From the cell containing the given text, extract its center point as [x, y] coordinate. 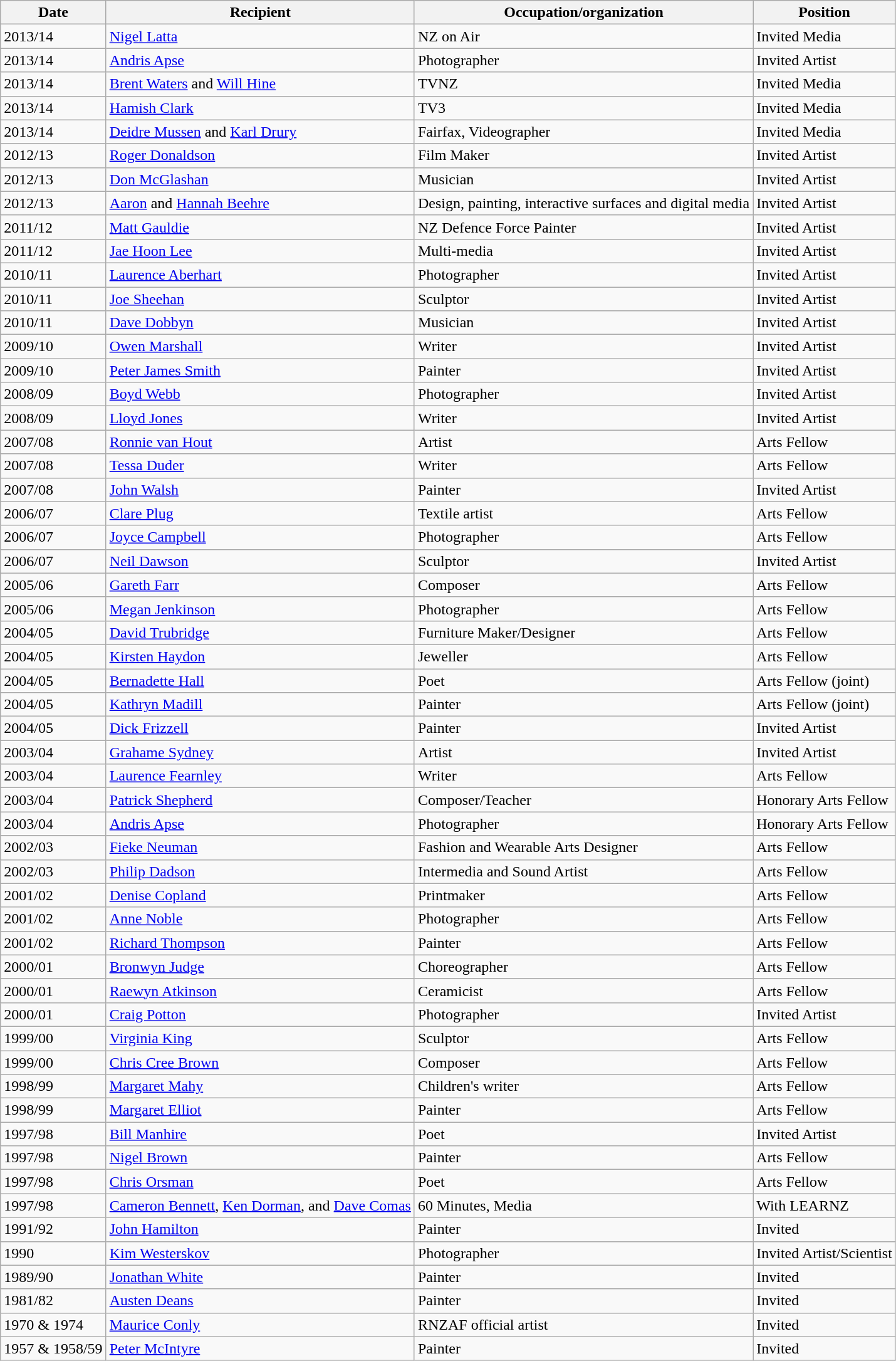
Megan Jenkinson [260, 609]
Laurence Fearnley [260, 776]
1970 & 1974 [53, 1325]
John Hamilton [260, 1229]
Deidre Mussen and Karl Drury [260, 132]
Choreographer [583, 967]
Hamish Clark [260, 108]
Film Maker [583, 155]
Virginia King [260, 1038]
Textile artist [583, 513]
Joe Sheehan [260, 299]
Clare Plug [260, 513]
Jae Hoon Lee [260, 251]
Patrick Shepherd [260, 800]
David Trubridge [260, 633]
1981/82 [53, 1301]
Roger Donaldson [260, 155]
Nigel Brown [260, 1158]
NZ on Air [583, 36]
Austen Deans [260, 1301]
Cameron Bennett, Ken Dorman, and Dave Comas [260, 1206]
Aaron and Hannah Beehre [260, 203]
1957 & 1958/59 [53, 1348]
Jeweller [583, 656]
Maurice Conly [260, 1325]
John Walsh [260, 490]
Richard Thompson [260, 943]
Intermedia and Sound Artist [583, 871]
Brent Waters and Will Hine [260, 84]
Dick Frizzell [260, 728]
Craig Potton [260, 1014]
Bill Manhire [260, 1134]
Boyd Webb [260, 394]
Invited Artist/Scientist [825, 1253]
Furniture Maker/Designer [583, 633]
Ronnie van Hout [260, 442]
Fashion and Wearable Arts Designer [583, 848]
TV3 [583, 108]
Kathryn Madill [260, 705]
Bernadette Hall [260, 680]
Peter James Smith [260, 370]
Multi-media [583, 251]
With LEARNZ [825, 1206]
Laurence Aberhart [260, 275]
Nigel Latta [260, 36]
Gareth Farr [260, 585]
Peter McIntyre [260, 1348]
RNZAF official artist [583, 1325]
Kim Westerskov [260, 1253]
Grahame Sydney [260, 752]
Philip Dadson [260, 871]
Matt Gauldie [260, 227]
Fieke Neuman [260, 848]
Chris Orsman [260, 1182]
1991/92 [53, 1229]
Lloyd Jones [260, 418]
Joyce Campbell [260, 537]
Position [825, 13]
Design, painting, interactive surfaces and digital media [583, 203]
Raewyn Atkinson [260, 991]
Recipient [260, 13]
Anne Noble [260, 919]
Owen Marshall [260, 347]
Neil Dawson [260, 561]
60 Minutes, Media [583, 1206]
1990 [53, 1253]
Printmaker [583, 895]
Don McGlashan [260, 179]
Dave Dobbyn [260, 323]
Kirsten Haydon [260, 656]
Jonathan White [260, 1277]
Margaret Elliot [260, 1110]
Date [53, 13]
Tessa Duder [260, 466]
Chris Cree Brown [260, 1063]
Occupation/organization [583, 13]
Children's writer [583, 1086]
Margaret Mahy [260, 1086]
Bronwyn Judge [260, 967]
NZ Defence Force Painter [583, 227]
Denise Copland [260, 895]
1989/90 [53, 1277]
TVNZ [583, 84]
Ceramicist [583, 991]
Fairfax, Videographer [583, 132]
Composer/Teacher [583, 800]
